Determine the [X, Y] coordinate at the center of the cell enclosing the given text.  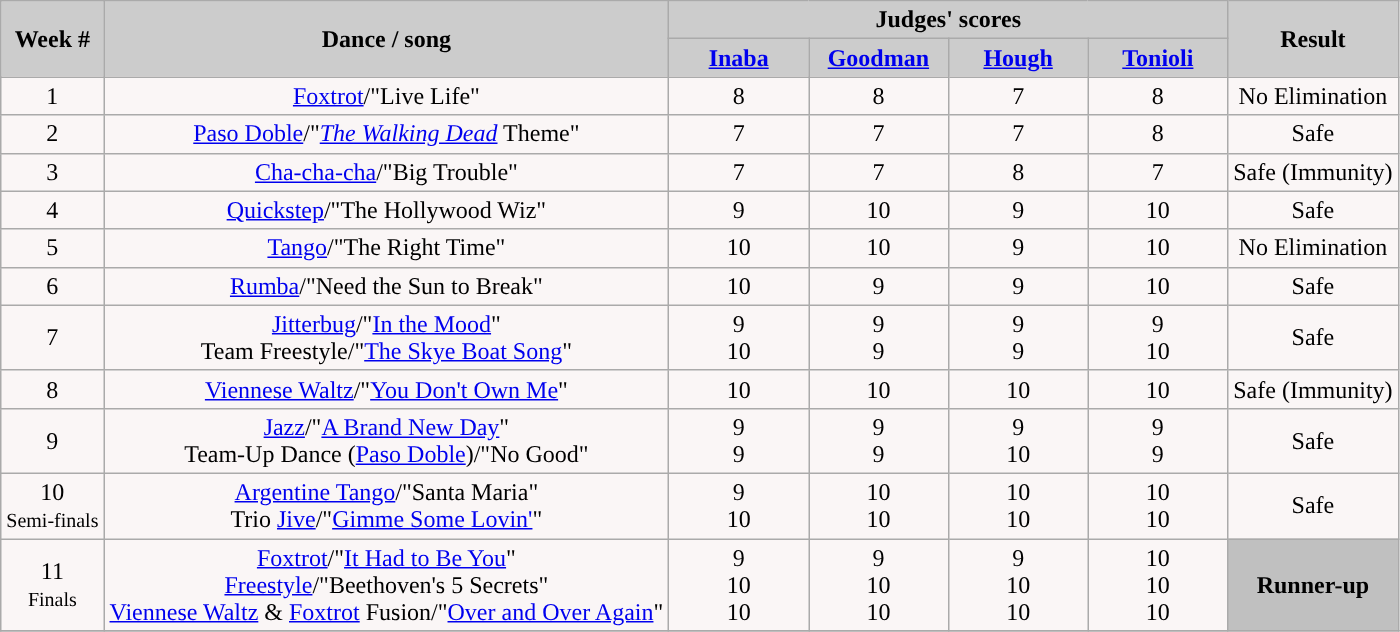
Argentine Tango/"Santa Maria"Trio Jive/"Gimme Some Lovin'" [386, 506]
Result [1313, 39]
1 [52, 96]
5 [52, 248]
10Semi-finals [52, 506]
Goodman [879, 58]
Jitterbug/"In the Mood"Team Freestyle/"The Skye Boat Song" [386, 338]
Foxtrot/"Live Life" [386, 96]
101010 [1158, 584]
Inaba [739, 58]
Runner-up [1313, 584]
2 [52, 134]
6 [52, 286]
Jazz/"A Brand New Day"Team-Up Dance (Paso Doble)/"No Good" [386, 440]
Week # [52, 39]
Cha-cha-cha/"Big Trouble" [386, 172]
Judges' scores [948, 20]
Tango/"The Right Time" [386, 248]
Rumba/"Need the Sun to Break" [386, 286]
Hough [1018, 58]
4 [52, 210]
Viennese Waltz/"You Don't Own Me" [386, 389]
Paso Doble/"The Walking Dead Theme" [386, 134]
11Finals [52, 584]
Tonioli [1158, 58]
Quickstep/"The Hollywood Wiz" [386, 210]
Dance / song [386, 39]
3 [52, 172]
Foxtrot/"It Had to Be You"Freestyle/"Beethoven's 5 Secrets"Viennese Waltz & Foxtrot Fusion/"Over and Over Again" [386, 584]
